Find where the given text appears and provide that cell's center as (X, Y) coordinate. 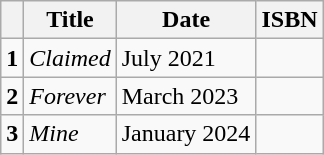
Claimed (70, 58)
1 (12, 58)
Title (70, 20)
July 2021 (186, 58)
March 2023 (186, 96)
3 (12, 134)
Date (186, 20)
January 2024 (186, 134)
Forever (70, 96)
ISBN (290, 20)
2 (12, 96)
Mine (70, 134)
